Determine the [X, Y] coordinate at the center of the cell enclosing the given text.  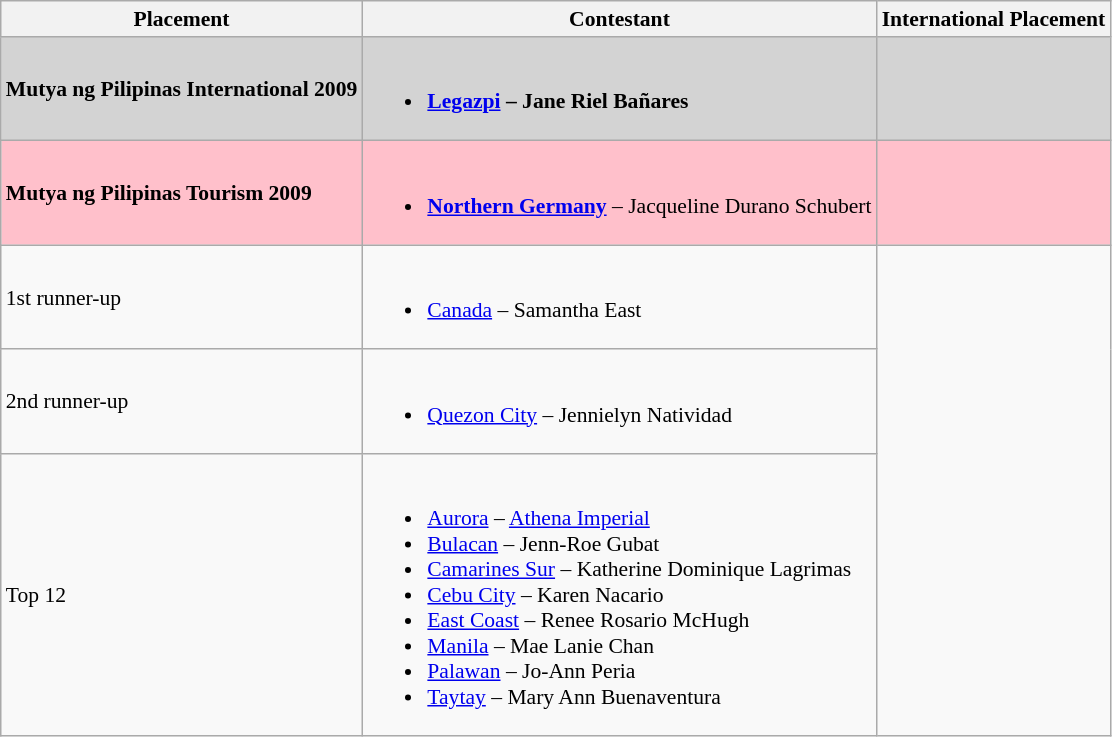
International Placement [994, 19]
Mutya ng Pilipinas International 2009 [182, 89]
Top 12 [182, 596]
Mutya ng Pilipinas Tourism 2009 [182, 193]
Canada – Samantha East [619, 297]
2nd runner-up [182, 402]
Placement [182, 19]
Legazpi – Jane Riel Bañares [619, 89]
Quezon City – Jennielyn Natividad [619, 402]
Northern Germany – Jacqueline Durano Schubert [619, 193]
1st runner-up [182, 297]
Contestant [619, 19]
